Return [X, Y] of the center of cell containing provided text 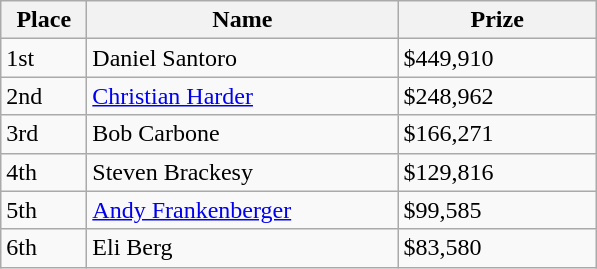
$248,962 [498, 96]
$83,580 [498, 248]
2nd [44, 96]
$166,271 [498, 134]
$449,910 [498, 58]
Place [44, 20]
Christian Harder [242, 96]
$129,816 [498, 172]
3rd [44, 134]
$99,585 [498, 210]
1st [44, 58]
Eli Berg [242, 248]
Andy Frankenberger [242, 210]
6th [44, 248]
Prize [498, 20]
Bob Carbone [242, 134]
Steven Brackesy [242, 172]
5th [44, 210]
Daniel Santoro [242, 58]
4th [44, 172]
Name [242, 20]
